Detect which cell encompasses the target text, then output its (x, y) center coordinate. 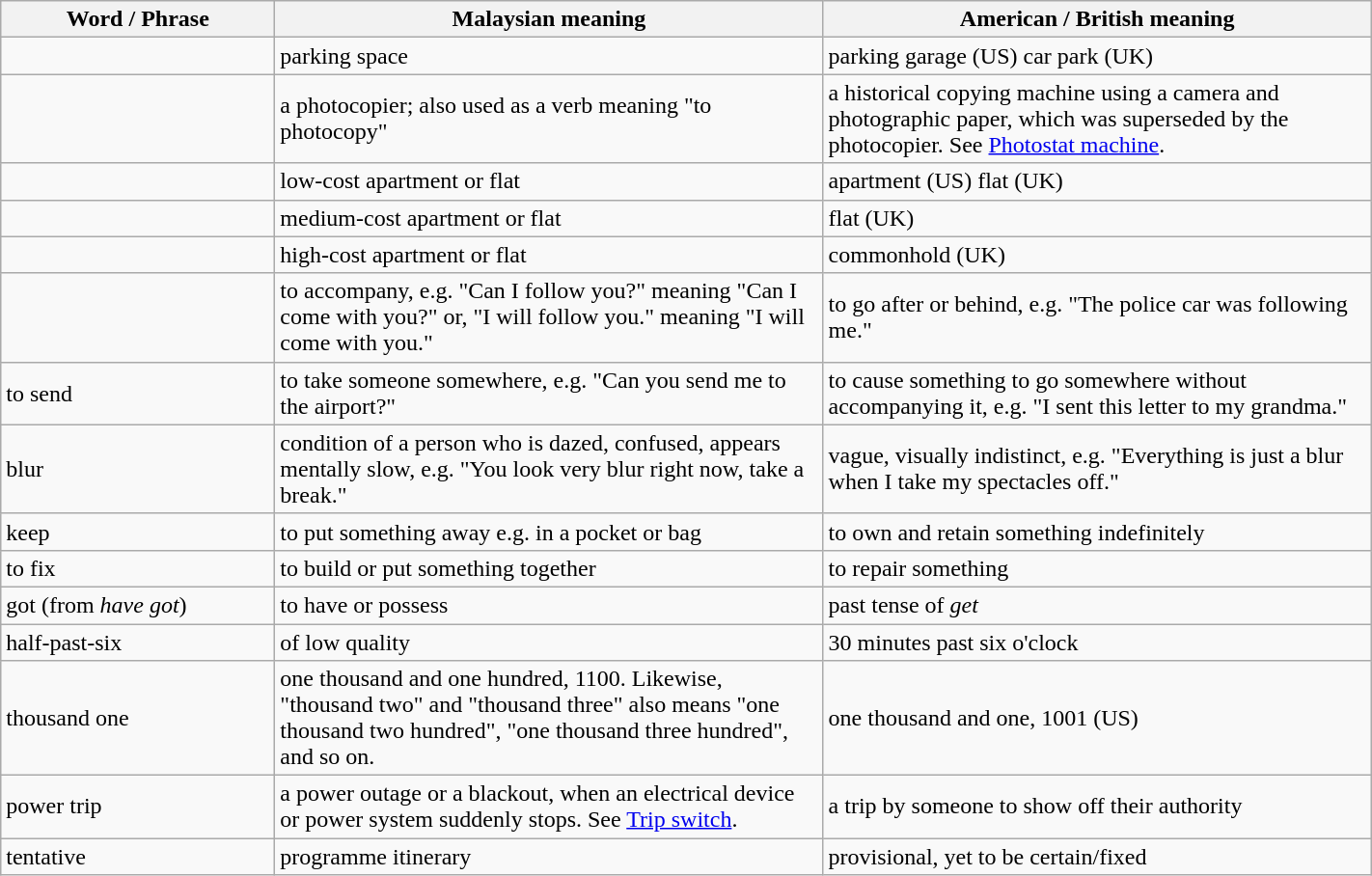
half-past-six (138, 642)
to accompany, e.g. "Can I follow you?" meaning "Can I come with you?" or, "I will follow you." meaning "I will come with you." (549, 317)
programme itinerary (549, 857)
to take someone somewhere, e.g. "Can you send me to the airport?" (549, 394)
a photocopier; also used as a verb meaning "to photocopy" (549, 119)
to own and retain something indefinitely (1097, 532)
to go after or behind, e.g. "The police car was following me." (1097, 317)
thousand one (138, 718)
of low quality (549, 642)
30 minutes past six o'clock (1097, 642)
to send (138, 394)
keep (138, 532)
blur (138, 469)
Malaysian meaning (549, 19)
a power outage or a blackout, when an electrical device or power system suddenly stops. See Trip switch. (549, 807)
parking space (549, 56)
got (from have got) (138, 605)
a historical copying machine using a camera and photographic paper, which was superseded by the photocopier. See Photostat machine. (1097, 119)
condition of a person who is dazed, confused, appears mentally slow, e.g. "You look very blur right now, take a break." (549, 469)
vague, visually indistinct, e.g. "Everything is just a blur when I take my spectacles off." (1097, 469)
low-cost apartment or flat (549, 181)
past tense of get (1097, 605)
flat (UK) (1097, 218)
to build or put something together (549, 568)
to put something away e.g. in a pocket or bag (549, 532)
to have or possess (549, 605)
medium-cost apartment or flat (549, 218)
apartment (US) flat (UK) (1097, 181)
tentative (138, 857)
commonhold (UK) (1097, 255)
to repair something (1097, 568)
power trip (138, 807)
American / British meaning (1097, 19)
provisional, yet to be certain/fixed (1097, 857)
a trip by someone to show off their authority (1097, 807)
high-cost apartment or flat (549, 255)
parking garage (US) car park (UK) (1097, 56)
to fix (138, 568)
Word / Phrase (138, 19)
to cause something to go somewhere without accompanying it, e.g. "I sent this letter to my grandma." (1097, 394)
one thousand and one, 1001 (US) (1097, 718)
